Output the (X, Y) coordinate of the center of the cell containing the given text.  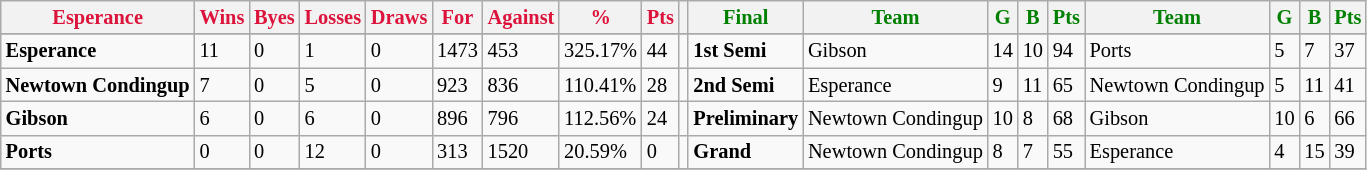
2nd Semi (746, 85)
1473 (457, 51)
For (457, 17)
Grand (746, 152)
12 (333, 152)
28 (660, 85)
4 (1284, 152)
94 (1066, 51)
66 (1348, 118)
44 (660, 51)
313 (457, 152)
9 (1003, 85)
41 (1348, 85)
1 (333, 51)
Wins (222, 17)
24 (660, 118)
Final (746, 17)
Against (522, 17)
110.41% (600, 85)
68 (1066, 118)
65 (1066, 85)
836 (522, 85)
453 (522, 51)
325.17% (600, 51)
% (600, 17)
1st Semi (746, 51)
Preliminary (746, 118)
Byes (274, 17)
112.56% (600, 118)
15 (1314, 152)
20.59% (600, 152)
796 (522, 118)
923 (457, 85)
39 (1348, 152)
Draws (399, 17)
37 (1348, 51)
14 (1003, 51)
896 (457, 118)
Losses (333, 17)
1520 (522, 152)
55 (1066, 152)
